Return [X, Y] of the center of cell containing provided text 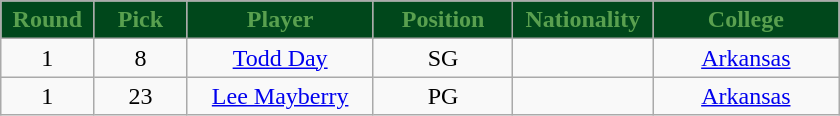
Position [443, 20]
SG [443, 58]
Player [280, 20]
Nationality [583, 20]
PG [443, 96]
23 [140, 96]
Lee Mayberry [280, 96]
College [746, 20]
Round [48, 20]
Todd Day [280, 58]
Pick [140, 20]
8 [140, 58]
